Identify which cell holds the provided text, then report its (X, Y) central coordinate. 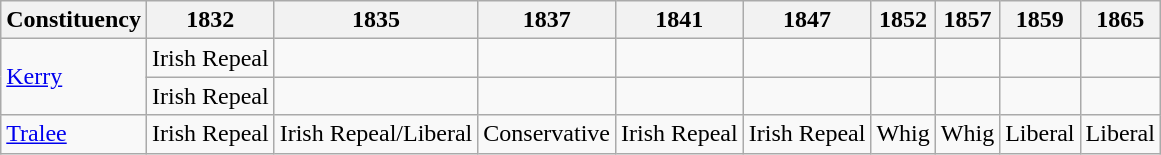
1859 (1040, 20)
Constituency (74, 20)
1841 (680, 20)
1835 (376, 20)
1832 (210, 20)
Tralee (74, 134)
Kerry (74, 77)
1847 (807, 20)
1837 (547, 20)
Conservative (547, 134)
1857 (967, 20)
1865 (1120, 20)
1852 (903, 20)
Irish Repeal/Liberal (376, 134)
